Capture the cell that displays the provided text and extract its (x, y) central coordinate. 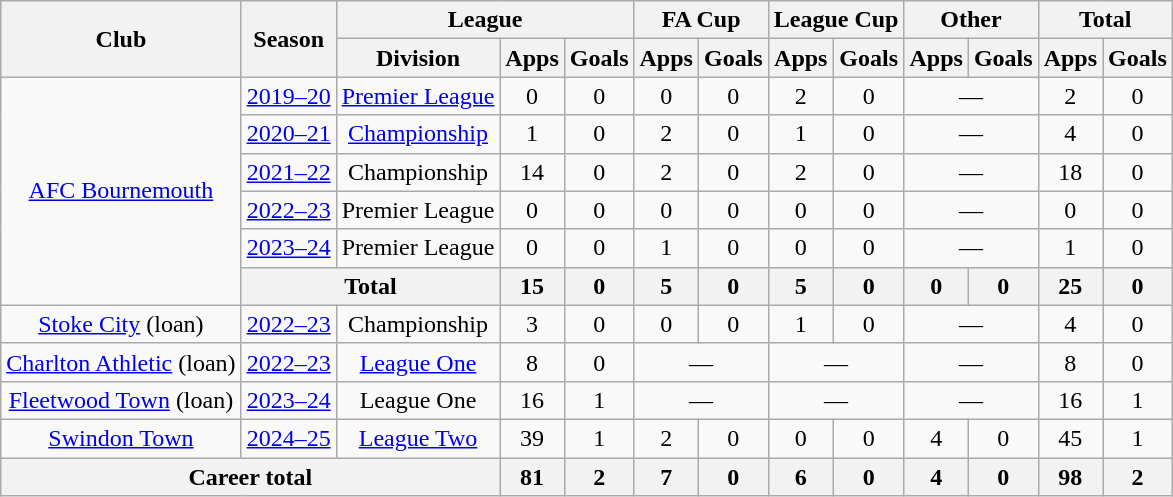
FA Cup (701, 20)
Division (418, 58)
League Two (418, 438)
Career total (250, 477)
2021–22 (288, 172)
45 (1070, 438)
AFC Bournemouth (121, 191)
League Cup (836, 20)
15 (532, 286)
81 (532, 477)
League (485, 20)
18 (1070, 172)
2019–20 (288, 96)
Club (121, 39)
3 (532, 324)
Charlton Athletic (loan) (121, 362)
Stoke City (loan) (121, 324)
39 (532, 438)
2020–21 (288, 134)
6 (800, 477)
2024–25 (288, 438)
Season (288, 39)
Swindon Town (121, 438)
7 (666, 477)
Other (971, 20)
98 (1070, 477)
25 (1070, 286)
Fleetwood Town (loan) (121, 400)
14 (532, 172)
